Search for the cell housing the specified text and yield its [X, Y] center coordinate. 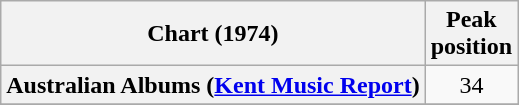
Peakposition [471, 34]
34 [471, 85]
Australian Albums (Kent Music Report) [213, 85]
Chart (1974) [213, 34]
